Return the (X, Y) coordinate for the center point of the cell that contains the specified text.  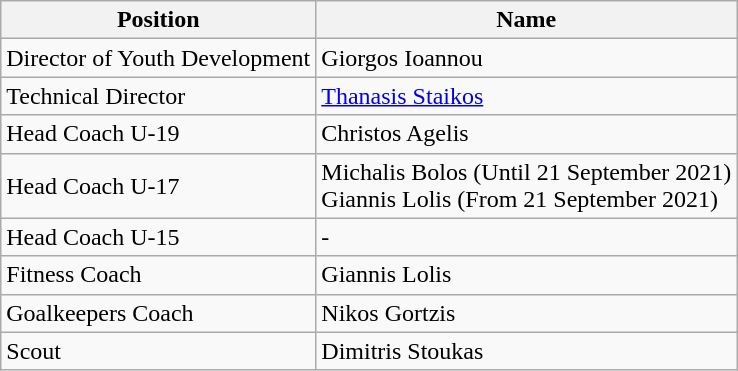
Thanasis Staikos (526, 96)
Head Coach U-19 (158, 134)
Giannis Lolis (526, 275)
Position (158, 20)
Technical Director (158, 96)
Goalkeepers Coach (158, 313)
Head Coach U-15 (158, 237)
Name (526, 20)
Nikos Gortzis (526, 313)
- (526, 237)
Giorgos Ioannou (526, 58)
Christos Agelis (526, 134)
Dimitris Stoukas (526, 351)
Michalis Bolos (Until 21 September 2021)Giannis Lolis (From 21 September 2021) (526, 186)
Fitness Coach (158, 275)
Director of Youth Development (158, 58)
Head Coach U-17 (158, 186)
Scout (158, 351)
